From the cell containing the given text, extract its center point as [x, y] coordinate. 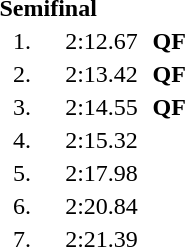
2:17.98 [102, 173]
2:15.32 [102, 140]
2:12.67 [102, 41]
2:13.42 [102, 74]
2:14.55 [102, 107]
2:20.84 [102, 206]
